Output the [x, y] coordinate of the center of the cell containing the given text.  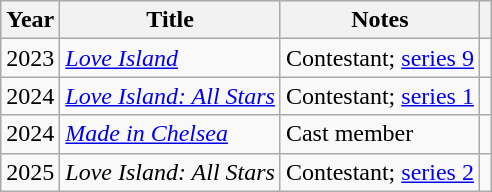
2025 [30, 172]
2023 [30, 58]
Contestant; series 1 [380, 96]
Title [170, 20]
Love Island [170, 58]
Made in Chelsea [170, 134]
Year [30, 20]
Contestant; series 2 [380, 172]
Contestant; series 9 [380, 58]
Cast member [380, 134]
Notes [380, 20]
